Detect which cell encompasses the target text, then output its (X, Y) center coordinate. 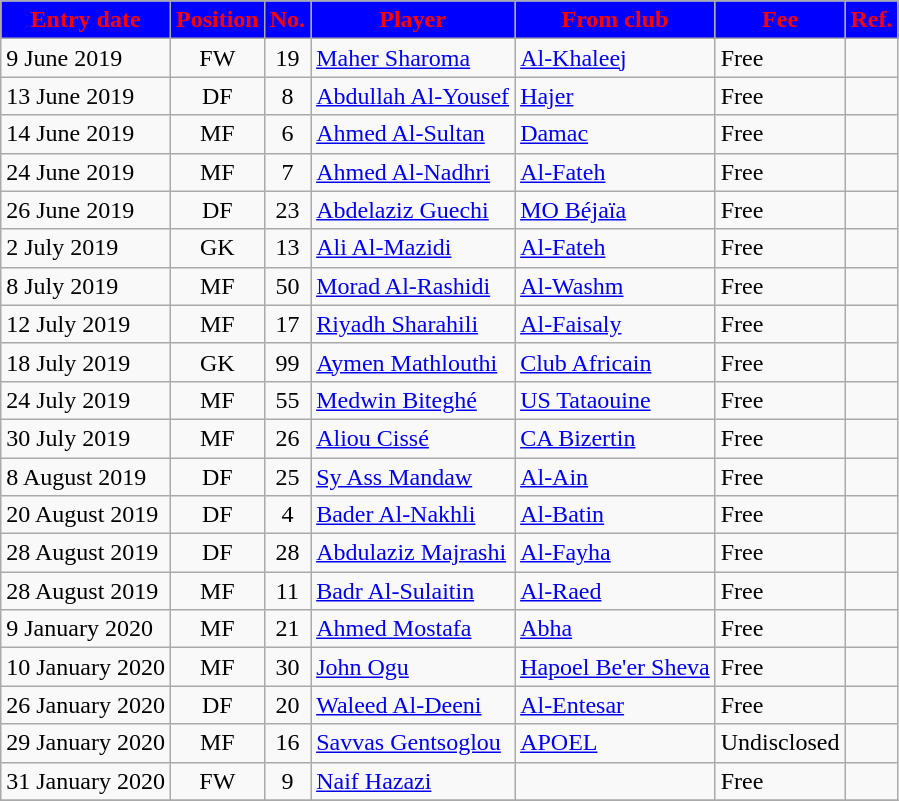
US Tataouine (616, 400)
25 (287, 477)
8 (287, 96)
Undisclosed (780, 743)
Abha (616, 629)
30 July 2019 (86, 438)
24 July 2019 (86, 400)
Al-Batin (616, 515)
Hajer (616, 96)
26 January 2020 (86, 705)
Player (413, 20)
18 July 2019 (86, 362)
Ref. (872, 20)
APOEL (616, 743)
Aliou Cissé (413, 438)
13 (287, 248)
Sy Ass Mandaw (413, 477)
8 July 2019 (86, 286)
Waleed Al-Deeni (413, 705)
2 July 2019 (86, 248)
Position (217, 20)
16 (287, 743)
13 June 2019 (86, 96)
4 (287, 515)
Ahmed Al-Sultan (413, 134)
20 (287, 705)
Badr Al-Sulaitin (413, 591)
50 (287, 286)
MO Béjaïa (616, 210)
Abdulaziz Majrashi (413, 553)
Aymen Mathlouthi (413, 362)
7 (287, 172)
17 (287, 324)
30 (287, 667)
Abdullah Al-Yousef (413, 96)
Maher Sharoma (413, 58)
Fee (780, 20)
12 July 2019 (86, 324)
21 (287, 629)
26 (287, 438)
20 August 2019 (86, 515)
Damac (616, 134)
10 January 2020 (86, 667)
John Ogu (413, 667)
29 January 2020 (86, 743)
Naif Hazazi (413, 781)
Ahmed Al-Nadhri (413, 172)
Al-Ain (616, 477)
8 August 2019 (86, 477)
Entry date (86, 20)
99 (287, 362)
CA Bizertin (616, 438)
Savvas Gentsoglou (413, 743)
Morad Al-Rashidi (413, 286)
9 June 2019 (86, 58)
14 June 2019 (86, 134)
Al-Raed (616, 591)
Al-Khaleej (616, 58)
Ali Al-Mazidi (413, 248)
Al-Fayha (616, 553)
Al-Faisaly (616, 324)
Hapoel Be'er Sheva (616, 667)
19 (287, 58)
Al-Washm (616, 286)
No. (287, 20)
55 (287, 400)
Ahmed Mostafa (413, 629)
6 (287, 134)
9 (287, 781)
From club (616, 20)
9 January 2020 (86, 629)
Club Africain (616, 362)
23 (287, 210)
28 (287, 553)
26 June 2019 (86, 210)
11 (287, 591)
31 January 2020 (86, 781)
Abdelaziz Guechi (413, 210)
Medwin Biteghé (413, 400)
24 June 2019 (86, 172)
Bader Al-Nakhli (413, 515)
Al-Entesar (616, 705)
Riyadh Sharahili (413, 324)
